From the cell containing the given text, extract its center point as [X, Y] coordinate. 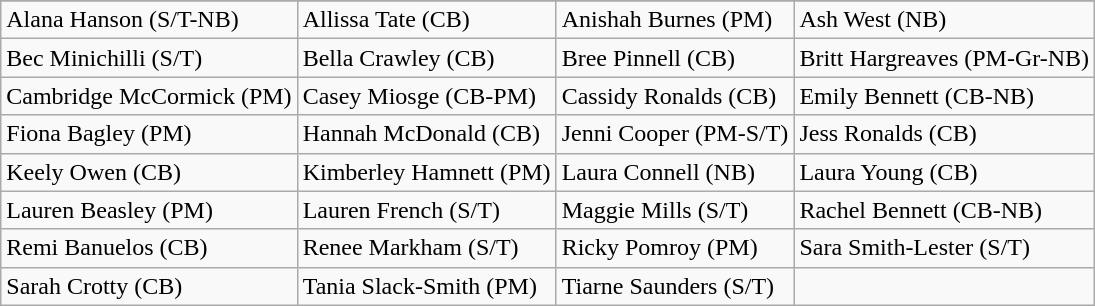
Sarah Crotty (CB) [149, 286]
Rachel Bennett (CB-NB) [944, 210]
Cambridge McCormick (PM) [149, 96]
Laura Connell (NB) [675, 172]
Bree Pinnell (CB) [675, 58]
Emily Bennett (CB-NB) [944, 96]
Renee Markham (S/T) [426, 248]
Keely Owen (CB) [149, 172]
Bella Crawley (CB) [426, 58]
Laura Young (CB) [944, 172]
Sara Smith-Lester (S/T) [944, 248]
Maggie Mills (S/T) [675, 210]
Lauren Beasley (PM) [149, 210]
Ash West (NB) [944, 20]
Anishah Burnes (PM) [675, 20]
Casey Miosge (CB-PM) [426, 96]
Britt Hargreaves (PM-Gr-NB) [944, 58]
Jenni Cooper (PM-S/T) [675, 134]
Jess Ronalds (CB) [944, 134]
Cassidy Ronalds (CB) [675, 96]
Lauren French (S/T) [426, 210]
Ricky Pomroy (PM) [675, 248]
Kimberley Hamnett (PM) [426, 172]
Hannah McDonald (CB) [426, 134]
Bec Minichilli (S/T) [149, 58]
Tiarne Saunders (S/T) [675, 286]
Alana Hanson (S/T-NB) [149, 20]
Allissa Tate (CB) [426, 20]
Tania Slack-Smith (PM) [426, 286]
Fiona Bagley (PM) [149, 134]
Remi Banuelos (CB) [149, 248]
